Search for the cell housing the specified text and yield its (X, Y) center coordinate. 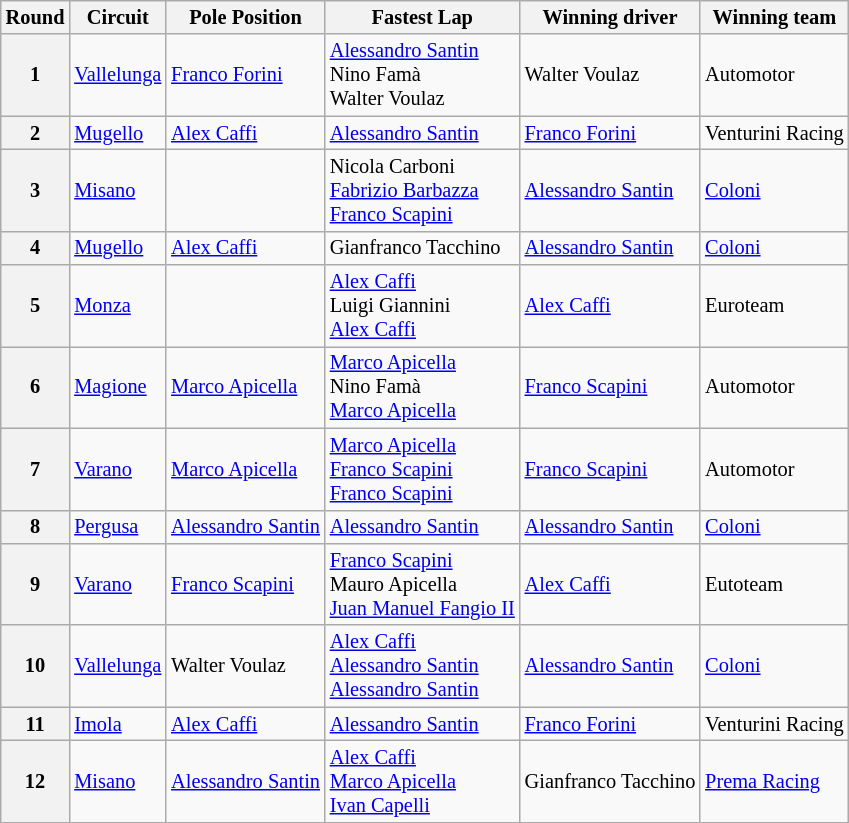
Winning driver (610, 17)
8 (36, 527)
5 (36, 306)
10 (36, 666)
Alex Caffi Luigi Giannini Alex Caffi (422, 306)
1 (36, 75)
2 (36, 133)
Winning team (774, 17)
Pergusa (118, 527)
Alessandro Santin Nino Famà Walter Voulaz (422, 75)
Marco Apicella Nino Famà Marco Apicella (422, 387)
Monza (118, 306)
12 (36, 781)
Round (36, 17)
Alex Caffi Alessandro Santin Alessandro Santin (422, 666)
Marco Apicella Franco Scapini Franco Scapini (422, 469)
Alex Caffi Marco Apicella Ivan Capelli (422, 781)
Circuit (118, 17)
Prema Racing (774, 781)
6 (36, 387)
Euroteam (774, 306)
7 (36, 469)
Nicola Carboni Fabrizio Barbazza Franco Scapini (422, 190)
Franco Scapini Mauro Apicella Juan Manuel Fangio II (422, 584)
Imola (118, 724)
9 (36, 584)
Eutoteam (774, 584)
Magione (118, 387)
Pole Position (246, 17)
3 (36, 190)
4 (36, 248)
Fastest Lap (422, 17)
11 (36, 724)
